From the cell containing the given text, extract its center point as [x, y] coordinate. 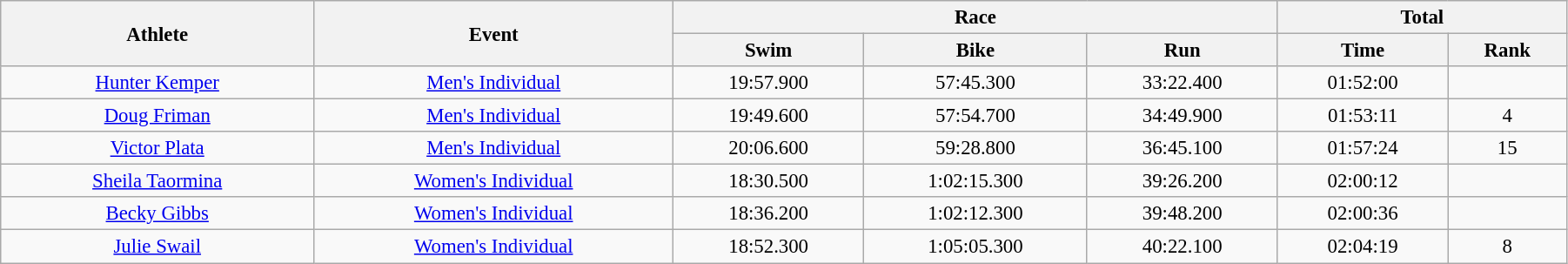
Rank [1507, 51]
02:00:12 [1363, 181]
Swim [769, 51]
1:02:12.300 [976, 213]
01:52:00 [1363, 83]
Bike [976, 51]
Run [1182, 51]
Julie Swail [157, 247]
01:57:24 [1363, 148]
57:45.300 [976, 83]
36:45.100 [1182, 148]
8 [1507, 247]
15 [1507, 148]
Total [1422, 17]
34:49.900 [1182, 116]
Victor Plata [157, 148]
4 [1507, 116]
33:22.400 [1182, 83]
Event [494, 33]
19:49.600 [769, 116]
59:28.800 [976, 148]
18:52.300 [769, 247]
18:36.200 [769, 213]
Doug Friman [157, 116]
1:05:05.300 [976, 247]
02:00:36 [1363, 213]
39:26.200 [1182, 181]
Time [1363, 51]
1:02:15.300 [976, 181]
40:22.100 [1182, 247]
Sheila Taormina [157, 181]
19:57.900 [769, 83]
02:04:19 [1363, 247]
39:48.200 [1182, 213]
01:53:11 [1363, 116]
20:06.600 [769, 148]
Hunter Kemper [157, 83]
57:54.700 [976, 116]
Becky Gibbs [157, 213]
Race [975, 17]
Athlete [157, 33]
18:30.500 [769, 181]
